From the cell containing the given text, extract its center point as (x, y) coordinate. 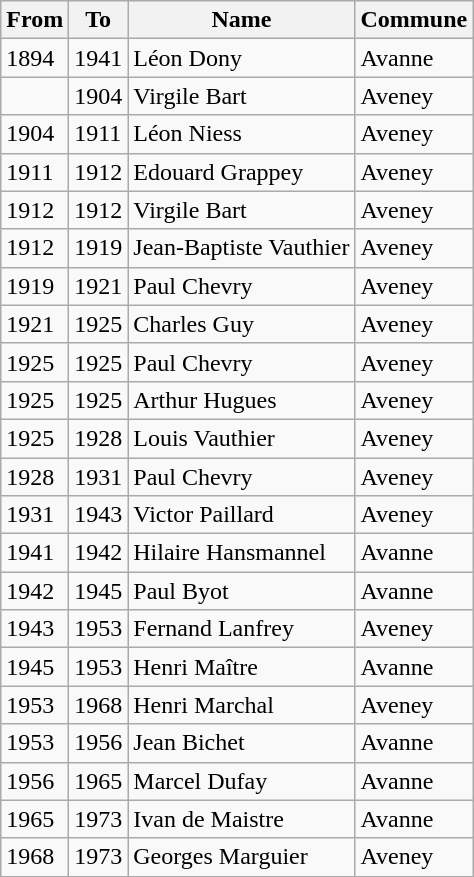
Hilaire Hansmannel (242, 553)
Henri Marchal (242, 705)
Henri Maître (242, 667)
To (98, 20)
From (35, 20)
Georges Marguier (242, 857)
Jean-Baptiste Vauthier (242, 248)
Paul Byot (242, 591)
Louis Vauthier (242, 438)
Jean Bichet (242, 743)
Léon Dony (242, 58)
Fernand Lanfrey (242, 629)
Name (242, 20)
Edouard Grappey (242, 172)
Léon Niess (242, 134)
Marcel Dufay (242, 781)
Commune (414, 20)
Ivan de Maistre (242, 819)
1894 (35, 58)
Victor Paillard (242, 515)
Arthur Hugues (242, 400)
Charles Guy (242, 324)
